Output the [x, y] coordinate of the center of the cell containing the given text.  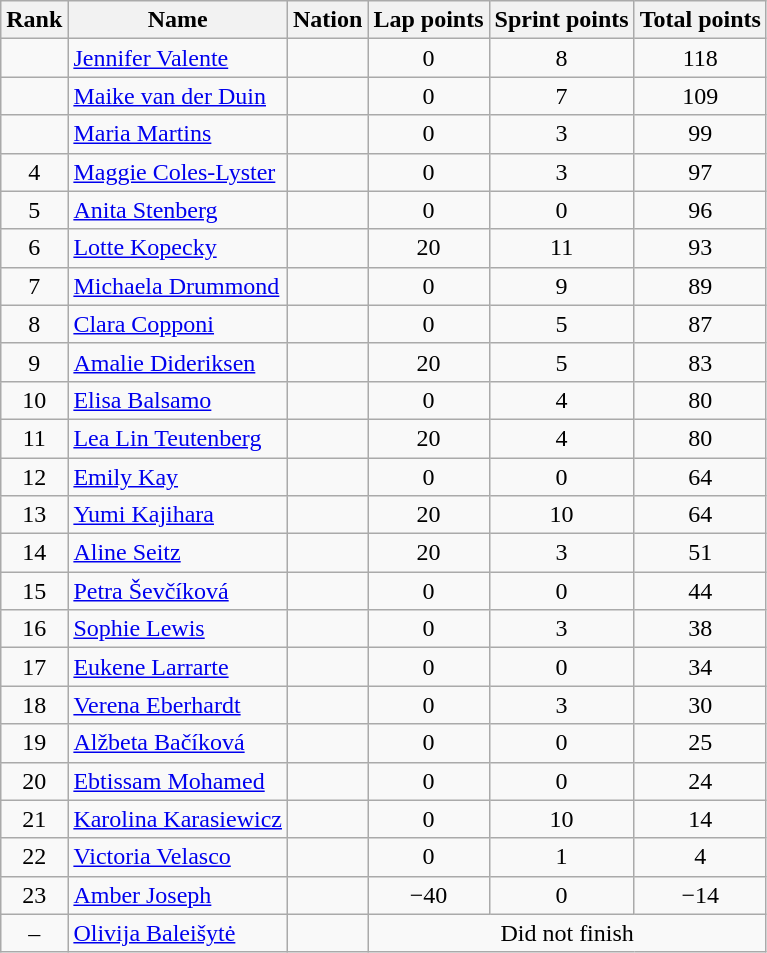
Sprint points [562, 20]
Clara Copponi [178, 324]
Eukene Larrarte [178, 667]
Yumi Kajihara [178, 515]
16 [34, 629]
13 [34, 515]
118 [700, 58]
6 [34, 248]
38 [700, 629]
17 [34, 667]
Verena Eberhardt [178, 705]
Alžbeta Bačíková [178, 743]
Petra Ševčíková [178, 591]
Olivija Baleišytė [178, 933]
−14 [700, 895]
Nation [327, 20]
Sophie Lewis [178, 629]
Total points [700, 20]
96 [700, 210]
12 [34, 477]
Anita Stenberg [178, 210]
Jennifer Valente [178, 58]
18 [34, 705]
30 [700, 705]
99 [700, 134]
– [34, 933]
−40 [428, 895]
Rank [34, 20]
Victoria Velasco [178, 857]
89 [700, 286]
Lotte Kopecky [178, 248]
Michaela Drummond [178, 286]
Aline Seitz [178, 553]
Name [178, 20]
1 [562, 857]
Amber Joseph [178, 895]
Amalie Dideriksen [178, 362]
Karolina Karasiewicz [178, 819]
Maria Martins [178, 134]
34 [700, 667]
Ebtissam Mohamed [178, 781]
Maggie Coles-Lyster [178, 172]
24 [700, 781]
Elisa Balsamo [178, 400]
Maike van der Duin [178, 96]
87 [700, 324]
Emily Kay [178, 477]
97 [700, 172]
83 [700, 362]
19 [34, 743]
22 [34, 857]
15 [34, 591]
25 [700, 743]
Did not finish [567, 933]
109 [700, 96]
Lea Lin Teutenberg [178, 438]
51 [700, 553]
44 [700, 591]
Lap points [428, 20]
93 [700, 248]
21 [34, 819]
23 [34, 895]
